Scan for the cell matching the given text and deliver its (x, y) coordinate at center. 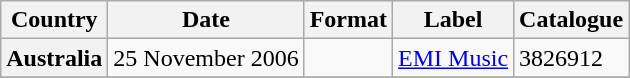
EMI Music (454, 58)
Country (54, 20)
Catalogue (572, 20)
Label (454, 20)
Format (348, 20)
25 November 2006 (206, 58)
Australia (54, 58)
3826912 (572, 58)
Date (206, 20)
